Search for the cell housing the specified text and yield its [X, Y] center coordinate. 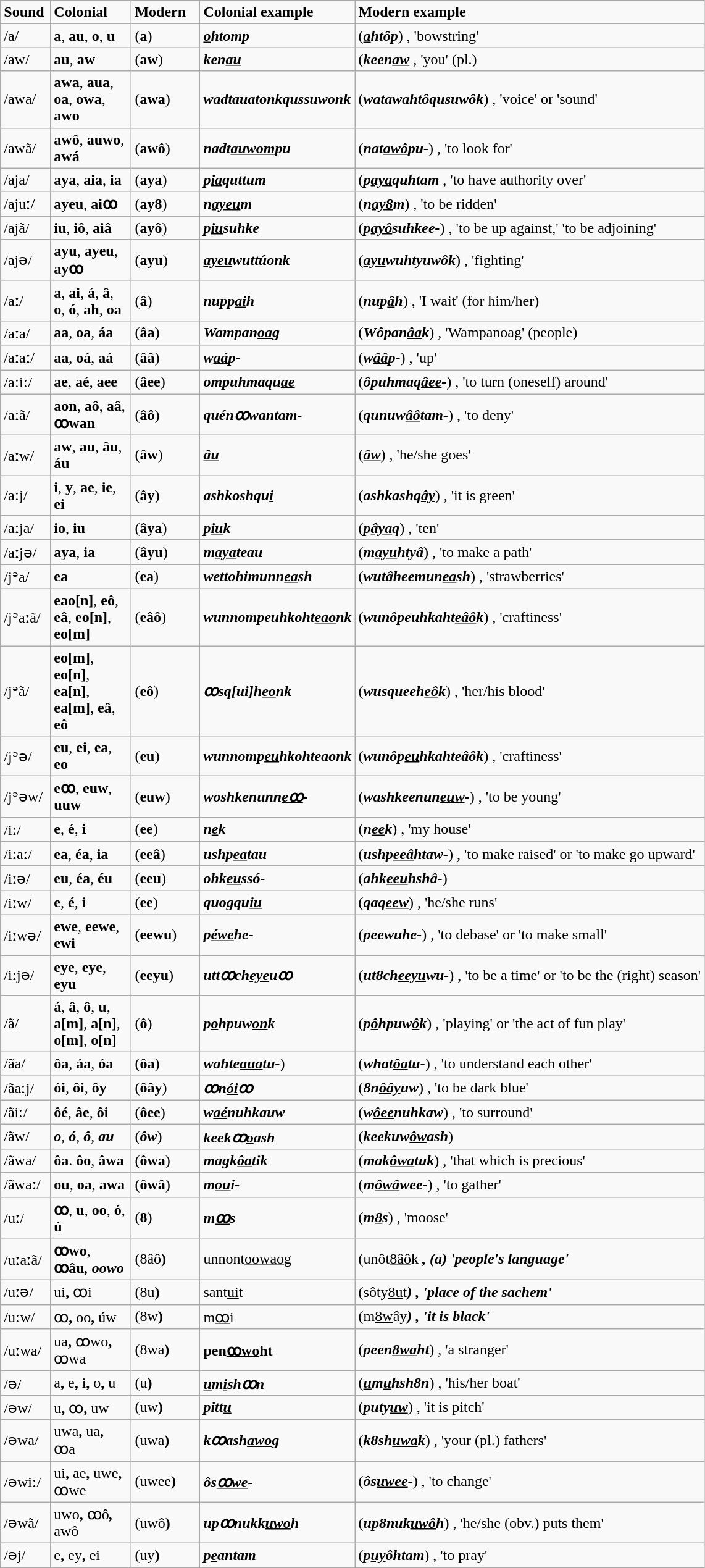
(qunuwâôtam-) , 'to deny' [530, 415]
/iː/ [26, 829]
(ut8cheeyuwu-) , 'to be a time' or 'to be the (right) season' [530, 975]
aon, aô, aâ, ꝏwan [91, 415]
(m8wây) , 'it is black' [530, 1317]
uttꝏcheyeuꝏ [278, 975]
(eeyu) [165, 975]
nek [278, 829]
(a) [165, 36]
/ajə/ [26, 261]
/ãwa/ [26, 1160]
/aw/ [26, 59]
wahteauatu-) [278, 1064]
(eeu) [165, 878]
(neek) , 'my house' [530, 829]
/uːwa/ [26, 1350]
(awô) [165, 148]
/ãa/ [26, 1064]
ua, ꝏwo, ꝏwa [91, 1350]
kenau [278, 59]
(wusqueeheôk) , 'her/his blood' [530, 691]
io, iu [91, 528]
(eewu) [165, 935]
(eeâ) [165, 854]
(âya) [165, 528]
(8u) [165, 1293]
/jᵊəw/ [26, 797]
(âô) [165, 415]
santuit [278, 1293]
o, ó, ô, au [91, 1137]
/aː/ [26, 300]
penꝏwoht [278, 1350]
/a/ [26, 36]
a, au, o, u [91, 36]
(âw) , 'he/she goes' [530, 456]
(keenaw , 'you' (pl.) [530, 59]
(sôty8ut) , 'place of the sachem' [530, 1293]
eye, eye, eyu [91, 975]
(ô) [165, 1024]
aa, oa, áa [91, 333]
(ayô) [165, 228]
(8wa) [165, 1350]
nuppaih [278, 300]
/aːaː/ [26, 358]
pohpuwonk [278, 1024]
(ahkeeuhshâ-) [530, 878]
(eô) [165, 691]
(ayu) [165, 261]
(wôeenuhkaw) , 'to surround' [530, 1112]
eo[m], eo[n], ea[n], ea[m], eâ, eô [91, 691]
uwa, ua, ꝏa [91, 1440]
(umuhsh8n) , 'his/her boat' [530, 1383]
ôé, âe, ôi [91, 1112]
/aja/ [26, 180]
unnontoowaog [278, 1259]
âu [278, 456]
(euw) [165, 797]
piuk [278, 528]
upꝏnukkuwoh [278, 1523]
peantam [278, 1556]
/awã/ [26, 148]
/ã/ [26, 1024]
ꝏ, oo, úw [91, 1317]
Modern [165, 12]
ꝏsq[ui]heonk [278, 691]
(payôsuhkee-) , 'to be up against,' 'to be adjoining' [530, 228]
(m8s) , 'moose' [530, 1218]
aya, aia, ia [91, 180]
á, â, ô, u, a[m], a[n], o[m], o[n] [91, 1024]
/aːiː/ [26, 382]
(wutâheemuneash) , 'strawberries' [530, 577]
(âw) [165, 456]
(ay8) [165, 204]
/jᵊə/ [26, 756]
/iːaː/ [26, 854]
(uy) [165, 1556]
ewe, eewe, ewi [91, 935]
(ââ) [165, 358]
/iːə/ [26, 878]
/aːã/ [26, 415]
(pâyaq) , 'ten' [530, 528]
ou, oa, awa [91, 1184]
(â) [165, 300]
(ôee) [165, 1112]
pittu [278, 1407]
/iːw/ [26, 903]
/jᵊa/ [26, 577]
eao[n], eô, eâ, eo[n], eo[m] [91, 617]
ꝏnóiꝏ [278, 1088]
/ãw/ [26, 1137]
(Wôpanâak) , 'Wampanoag' (people) [530, 333]
(8nôâyuw) , 'to be dark blue' [530, 1088]
/jᵊã/ [26, 691]
(8w) [165, 1317]
wadtauatonkqussuwonk [278, 99]
(eâô) [165, 617]
quogquiu [278, 903]
(aya) [165, 180]
ui, ae, uwe, ꝏwe [91, 1482]
ui, ꝏi [91, 1293]
/əwa/ [26, 1440]
(putyuw) , 'it is pitch' [530, 1407]
(nupâh) , 'I wait' (for him/her) [530, 300]
(awa) [165, 99]
i, y, ae, ie, ei [91, 495]
(makôwatuk) , 'that which is precious' [530, 1160]
ôa. ôo, âwa [91, 1160]
Sound [26, 12]
(ôpuhmaqâee-) , 'to turn (oneself) around' [530, 382]
(ea) [165, 577]
/iːjə/ [26, 975]
/uːaːã/ [26, 1259]
(8âô) [165, 1259]
/ãwaː/ [26, 1184]
ae, aé, aee [91, 382]
(nay8m) , 'to be ridden' [530, 204]
/aːjə/ [26, 552]
(ôsuwee-) , 'to change' [530, 1482]
(ahtôp) , 'bowstring' [530, 36]
(whatôatu-) , 'to understand each other' [530, 1064]
ashkoshqui [278, 495]
ói, ôi, ôy [91, 1088]
ohkeussó- [278, 878]
(ôwa) [165, 1160]
Modern example [530, 12]
iu, iô, aiâ [91, 228]
/əwiː/ [26, 1482]
ꝏ, u, oo, ó, ú [91, 1218]
péwehe- [278, 935]
keekꝏoash [278, 1137]
waénuhkauw [278, 1112]
wettohimunneash [278, 577]
piusuhke [278, 228]
(u) [165, 1383]
/əj/ [26, 1556]
(ayuwuhtyuwôk) , 'fighting' [530, 261]
/jᵊaːã/ [26, 617]
ea, éa, ia [91, 854]
(âee) [165, 382]
(k8shuwak) , 'your (pl.) fathers' [530, 1440]
uwo, ꝏô, awô [91, 1523]
(up8nukuwôh) , 'he/she (obv.) puts them' [530, 1523]
a, e, i, o, u [91, 1383]
piaquttum [278, 180]
eu, éa, éu [91, 878]
(qaqeew) , 'he/she runs' [530, 903]
eu, ei, ea, eo [91, 756]
ayeu, aiꝏ [91, 204]
mayateau [278, 552]
mꝏs [278, 1218]
/uːə/ [26, 1293]
ꝏwo, ꝏâu, oowo [91, 1259]
(peen8waht) , 'a stranger' [530, 1350]
/ajuː/ [26, 204]
/uː/ [26, 1218]
woshkenunneꝏ- [278, 797]
/aːja/ [26, 528]
(keekuwôwash) [530, 1137]
eꝏ, euw, uuw [91, 797]
aw, au, âu, áu [91, 456]
/ãiː/ [26, 1112]
(uwa) [165, 1440]
/əwã/ [26, 1523]
(payaquhtam , 'to have authority over' [530, 180]
aya, ia [91, 552]
(môwâwee-) , 'to gather' [530, 1184]
waáp- [278, 358]
(pôhpuwôk) , 'playing' or 'the act of fun play' [530, 1024]
(aw) [165, 59]
(ôây) [165, 1088]
/ãaːj/ [26, 1088]
(ashkashqây) , 'it is green' [530, 495]
(8) [165, 1218]
(wââp-) , 'up' [530, 358]
ushpeatau [278, 854]
au, aw [91, 59]
(âyu) [165, 552]
(âa) [165, 333]
kꝏashawog [278, 1440]
nayeum [278, 204]
(ôw) [165, 1137]
umishꝏn [278, 1383]
Colonial [91, 12]
ôa, áa, óa [91, 1064]
(unôt8âôk , (a) 'people's language' [530, 1259]
/aːw/ [26, 456]
/iːwə/ [26, 935]
(puyôhtam) , 'to pray' [530, 1556]
(watawahtôqusuwôk) , 'voice' or 'sound' [530, 99]
Colonial example [278, 12]
moui- [278, 1184]
Wampanoag [278, 333]
(eu) [165, 756]
ayu, ayeu, ayꝏ [91, 261]
/aːj/ [26, 495]
(uwee) [165, 1482]
(uw) [165, 1407]
(ushpeeâhtaw-) , 'to make raised' or 'to make go upward' [530, 854]
awô, auwo, awá [91, 148]
(uwô) [165, 1523]
quénꝏwantam- [278, 415]
ayeuwuttúonk [278, 261]
ohtomp [278, 36]
(natawôpu-) , 'to look for' [530, 148]
ea [91, 577]
(mayuhtyâ) , 'to make a path' [530, 552]
ompuhmaquae [278, 382]
/əw/ [26, 1407]
awa, aua, oa, owa, awo [91, 99]
ôsꝏwe- [278, 1482]
/aːa/ [26, 333]
/uːw/ [26, 1317]
/ajã/ [26, 228]
aa, oá, aá [91, 358]
/awa/ [26, 99]
mꝏi [278, 1317]
(washkeenuneuw-) , 'to be young' [530, 797]
(peewuhe-) , 'to debase' or 'to make small' [530, 935]
(ây) [165, 495]
nadtauwompu [278, 148]
magkôatik [278, 1160]
u, ꝏ, uw [91, 1407]
(ôa) [165, 1064]
(ôwâ) [165, 1184]
/ə/ [26, 1383]
a, ai, á, â, o, ó, ah, oa [91, 300]
e, ey, ei [91, 1556]
